Scan for the cell matching the given text and deliver its [X, Y] coordinate at center. 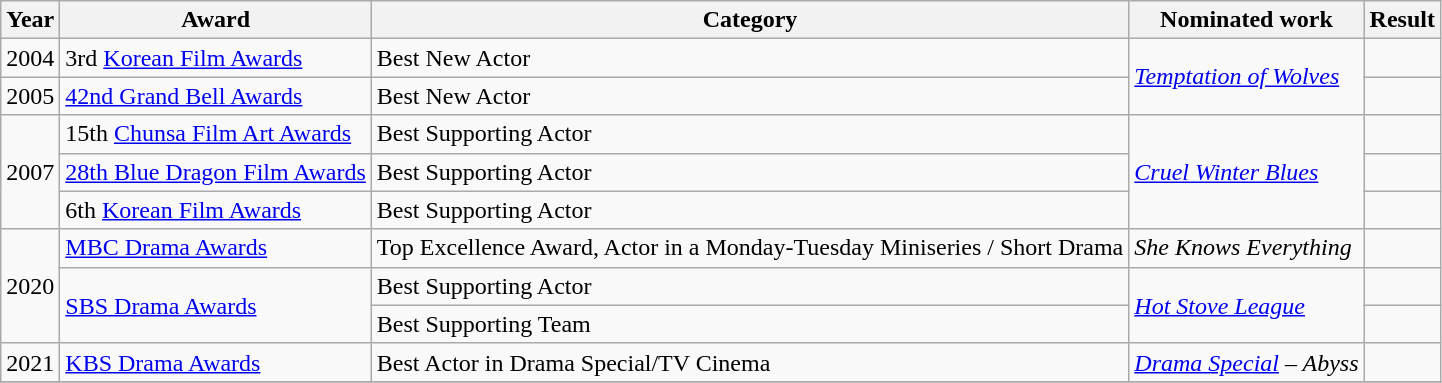
MBC Drama Awards [216, 248]
She Knows Everything [1246, 248]
6th Korean Film Awards [216, 210]
3rd Korean Film Awards [216, 58]
Temptation of Wolves [1246, 77]
Category [750, 20]
KBS Drama Awards [216, 362]
Cruel Winter Blues [1246, 172]
Award [216, 20]
28th Blue Dragon Film Awards [216, 172]
Nominated work [1246, 20]
42nd Grand Bell Awards [216, 96]
2007 [30, 172]
2005 [30, 96]
Drama Special – Abyss [1246, 362]
Best Actor in Drama Special/TV Cinema [750, 362]
Best Supporting Team [750, 324]
2021 [30, 362]
2004 [30, 58]
SBS Drama Awards [216, 305]
15th Chunsa Film Art Awards [216, 134]
Year [30, 20]
Result [1402, 20]
Top Excellence Award, Actor in a Monday-Tuesday Miniseries / Short Drama [750, 248]
Hot Stove League [1246, 305]
2020 [30, 286]
